Provide the (x, y) coordinate of the cell's center where the given text is located.  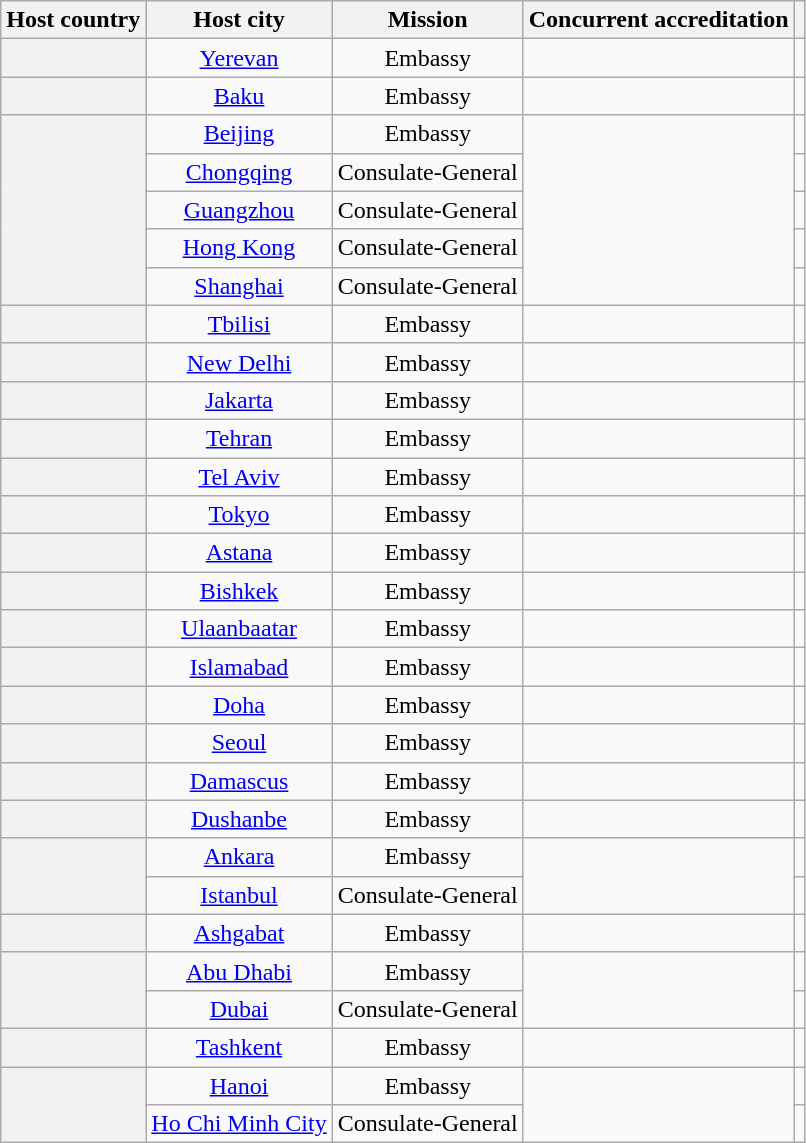
Jakarta (239, 400)
Astana (239, 553)
Hanoi (239, 1085)
Shanghai (239, 286)
Tbilisi (239, 324)
Yerevan (239, 58)
Concurrent accreditation (658, 20)
Abu Dhabi (239, 971)
Tehran (239, 438)
Dushanbe (239, 819)
Mission (428, 20)
Damascus (239, 781)
Ho Chi Minh City (239, 1124)
Host city (239, 20)
Ankara (239, 857)
Host country (74, 20)
Dubai (239, 1009)
Hong Kong (239, 248)
Tokyo (239, 515)
Bishkek (239, 591)
Doha (239, 705)
New Delhi (239, 362)
Baku (239, 96)
Guangzhou (239, 210)
Tashkent (239, 1047)
Beijing (239, 134)
Tel Aviv (239, 477)
Seoul (239, 743)
Chongqing (239, 172)
Istanbul (239, 895)
Ashgabat (239, 933)
Islamabad (239, 667)
Ulaanbaatar (239, 629)
